Locate the cell with the specified text and output its [x, y] center coordinate. 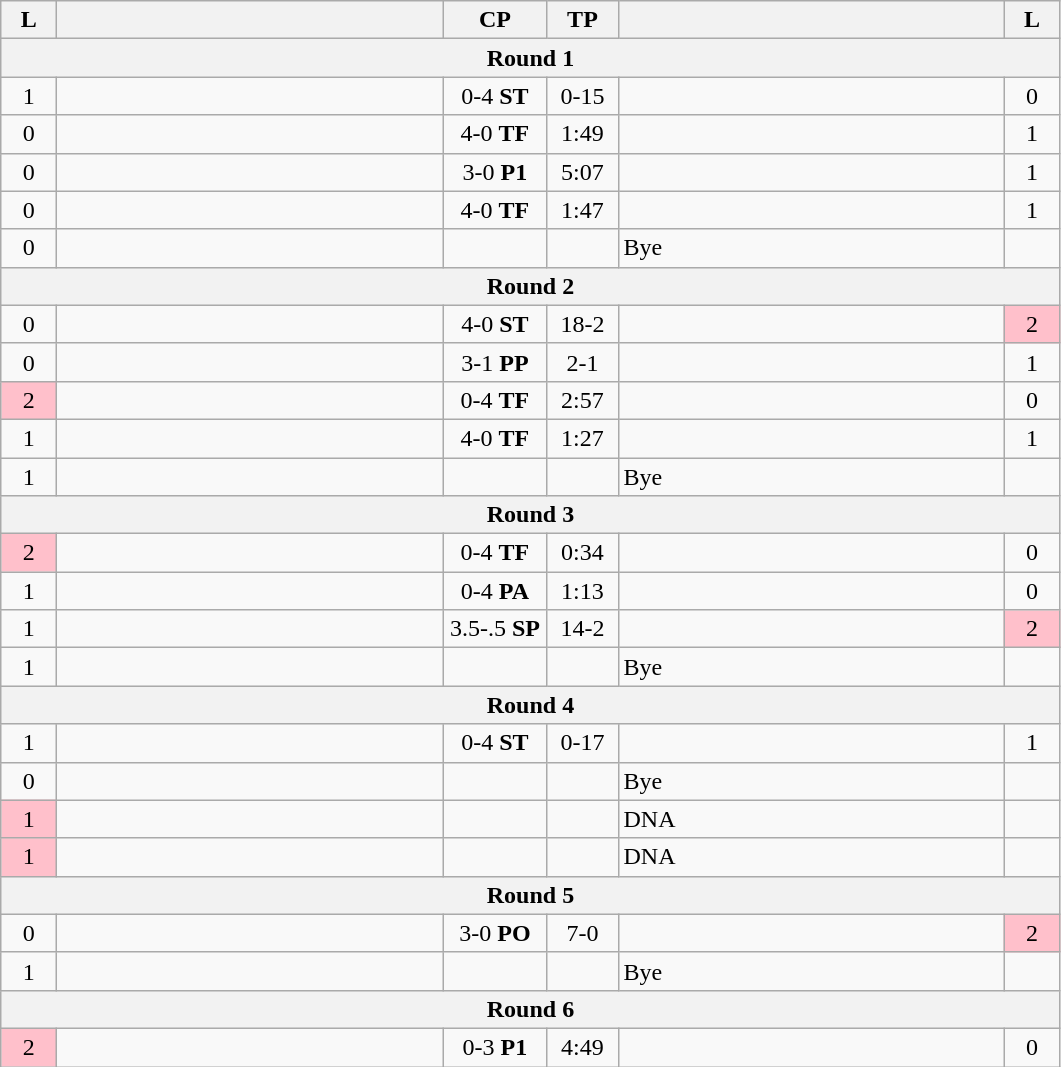
3-0 P1 [495, 172]
0-15 [582, 96]
0:34 [582, 553]
0-17 [582, 743]
TP [582, 20]
Round 6 [530, 1009]
1:13 [582, 591]
1:49 [582, 134]
3-1 PP [495, 362]
Round 4 [530, 705]
4:49 [582, 1047]
1:27 [582, 438]
Round 1 [530, 58]
5:07 [582, 172]
3.5-.5 SP [495, 629]
4-0 ST [495, 324]
14-2 [582, 629]
Round 5 [530, 895]
CP [495, 20]
0-3 P1 [495, 1047]
7-0 [582, 933]
18-2 [582, 324]
Round 2 [530, 286]
2-1 [582, 362]
3-0 PO [495, 933]
2:57 [582, 400]
0-4 PA [495, 591]
1:47 [582, 210]
Round 3 [530, 515]
